For the text-containing cell, return its midpoint in (x, y) coordinate format. 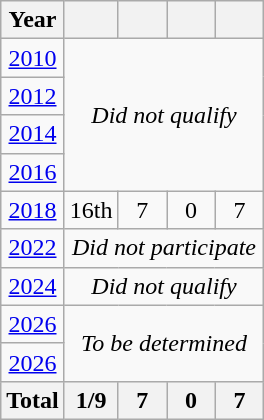
2010 (33, 58)
2014 (33, 134)
Total (33, 400)
To be determined (164, 343)
Did not participate (164, 248)
2012 (33, 96)
16th (91, 210)
2016 (33, 172)
2018 (33, 210)
2022 (33, 248)
1/9 (91, 400)
Year (33, 20)
2024 (33, 286)
